Provide the (x, y) coordinate of the cell's center where the given text is located.  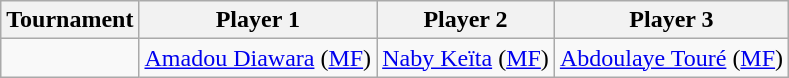
Naby Keïta (MF) (466, 58)
Amadou Diawara (MF) (258, 58)
Abdoulaye Touré (MF) (671, 58)
Player 1 (258, 20)
Tournament (70, 20)
Player 2 (466, 20)
Player 3 (671, 20)
